Search for the cell housing the specified text and yield its (X, Y) center coordinate. 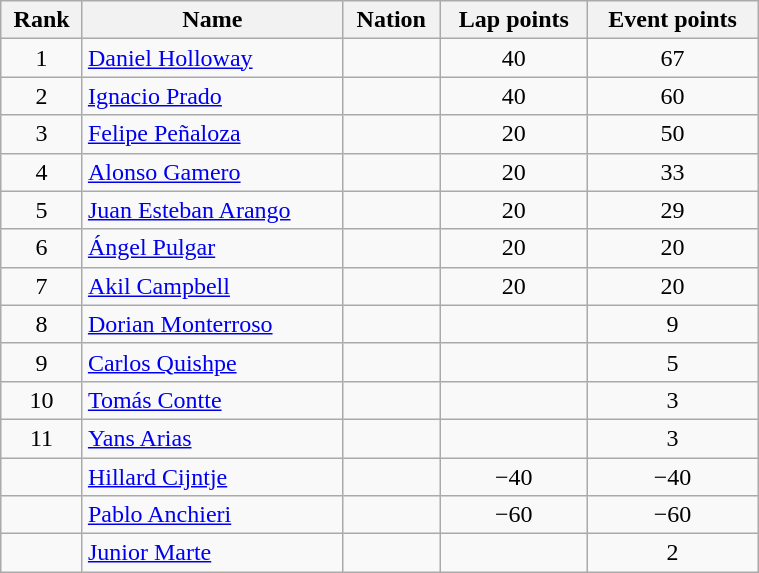
Tomás Contte (212, 400)
Nation (391, 20)
67 (673, 58)
Event points (673, 20)
60 (673, 96)
Felipe Peñaloza (212, 134)
29 (673, 210)
Yans Arias (212, 438)
Dorian Monterroso (212, 324)
Junior Marte (212, 553)
Hillard Cijntje (212, 477)
Alonso Gamero (212, 172)
Daniel Holloway (212, 58)
Pablo Anchieri (212, 515)
Ignacio Prado (212, 96)
Carlos Quishpe (212, 362)
Lap points (514, 20)
4 (42, 172)
Juan Esteban Arango (212, 210)
7 (42, 286)
6 (42, 248)
1 (42, 58)
10 (42, 400)
Name (212, 20)
Akil Campbell (212, 286)
11 (42, 438)
50 (673, 134)
33 (673, 172)
Ángel Pulgar (212, 248)
8 (42, 324)
Rank (42, 20)
